Capture the cell that displays the provided text and extract its (X, Y) central coordinate. 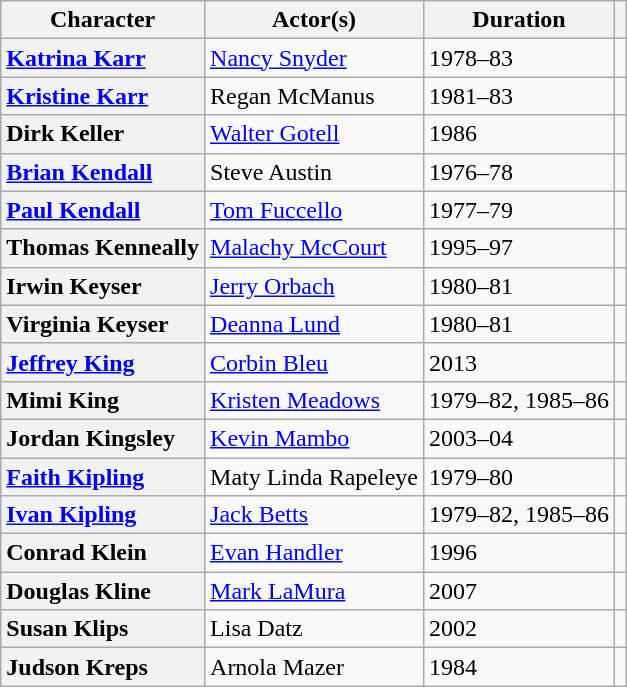
Tom Fuccello (314, 210)
1996 (520, 553)
Irwin Keyser (103, 286)
1981–83 (520, 96)
Paul Kendall (103, 210)
Malachy McCourt (314, 248)
Judson Kreps (103, 667)
Kevin Mambo (314, 438)
Evan Handler (314, 553)
Douglas Kline (103, 591)
2003–04 (520, 438)
Susan Klips (103, 629)
Faith Kipling (103, 477)
Jordan Kingsley (103, 438)
Character (103, 20)
Kristen Meadows (314, 400)
2007 (520, 591)
2013 (520, 362)
Deanna Lund (314, 324)
Dirk Keller (103, 134)
1986 (520, 134)
Steve Austin (314, 172)
Walter Gotell (314, 134)
Regan McManus (314, 96)
1976–78 (520, 172)
Corbin Bleu (314, 362)
Conrad Klein (103, 553)
Nancy Snyder (314, 58)
Kristine Karr (103, 96)
1984 (520, 667)
Lisa Datz (314, 629)
1977–79 (520, 210)
Maty Linda Rapeleye (314, 477)
Ivan Kipling (103, 515)
Mark LaMura (314, 591)
Katrina Karr (103, 58)
1979–80 (520, 477)
Mimi King (103, 400)
1995–97 (520, 248)
Thomas Kenneally (103, 248)
Actor(s) (314, 20)
Virginia Keyser (103, 324)
Jerry Orbach (314, 286)
Brian Kendall (103, 172)
1978–83 (520, 58)
2002 (520, 629)
Jack Betts (314, 515)
Jeffrey King (103, 362)
Duration (520, 20)
Arnola Mazer (314, 667)
